Determine the (x, y) coordinate at the center of the cell enclosing the given text.  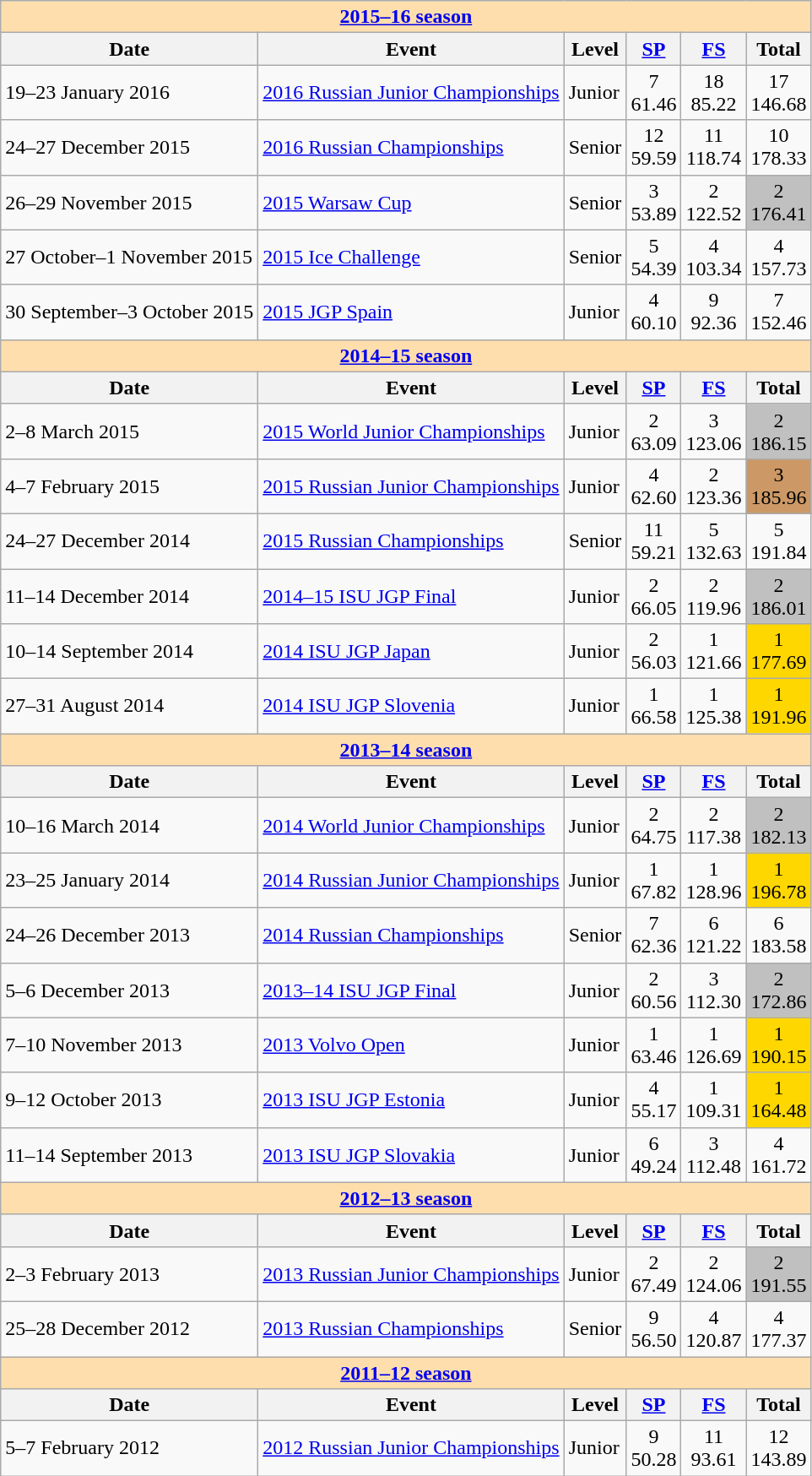
2 64.75 (653, 826)
2012–13 season (406, 1198)
2 119.96 (714, 596)
2 176.41 (778, 203)
2013–14 season (406, 750)
2 124.06 (714, 1273)
1 126.69 (714, 1045)
2015 Russian Championships (411, 540)
30 September–3 October 2015 (130, 312)
2015 Russian Junior Championships (411, 486)
5 132.63 (714, 540)
2015 Warsaw Cup (411, 203)
27–31 August 2014 (130, 706)
3 123.06 (714, 431)
2 63.09 (653, 431)
11–14 September 2013 (130, 1155)
9–12 October 2013 (130, 1099)
10–14 September 2014 (130, 652)
12 59.59 (653, 147)
2 186.01 (778, 596)
2 60.56 (653, 990)
6 49.24 (653, 1155)
2013 ISU JGP Estonia (411, 1099)
9 56.50 (653, 1329)
9 50.28 (653, 1449)
2 66.05 (653, 596)
2 182.13 (778, 826)
2014–15 ISU JGP Final (411, 596)
1 191.96 (778, 706)
4 120.87 (714, 1329)
3 53.89 (653, 203)
9 92.36 (714, 312)
27 October–1 November 2015 (130, 257)
11 118.74 (714, 147)
26–29 November 2015 (130, 203)
24–26 December 2013 (130, 936)
2013 ISU JGP Slovakia (411, 1155)
1 177.69 (778, 652)
23–25 January 2014 (130, 880)
10 178.33 (778, 147)
2014 Russian Junior Championships (411, 880)
1 190.15 (778, 1045)
5 191.84 (778, 540)
1 63.46 (653, 1045)
1 128.96 (714, 880)
2 191.55 (778, 1273)
2015–16 season (406, 17)
1 67.82 (653, 880)
6 121.22 (714, 936)
2015 JGP Spain (411, 312)
2013–14 ISU JGP Final (411, 990)
2011–12 season (406, 1372)
2 172.86 (778, 990)
2 117.38 (714, 826)
2 67.49 (653, 1273)
7–10 November 2013 (130, 1045)
10–16 March 2014 (130, 826)
7 61.46 (653, 93)
1 121.66 (714, 652)
2014 ISU JGP Slovenia (411, 706)
3 185.96 (778, 486)
19–23 January 2016 (130, 93)
5 54.39 (653, 257)
2 56.03 (653, 652)
4 103.34 (714, 257)
11 93.61 (714, 1449)
2–8 March 2015 (130, 431)
1 125.38 (714, 706)
4 60.10 (653, 312)
2013 Russian Championships (411, 1329)
24–27 December 2015 (130, 147)
12 143.89 (778, 1449)
3 112.30 (714, 990)
2015 World Junior Championships (411, 431)
4 177.37 (778, 1329)
25–28 December 2012 (130, 1329)
7 152.46 (778, 312)
24–27 December 2014 (130, 540)
2016 Russian Championships (411, 147)
1 196.78 (778, 880)
1 164.48 (778, 1099)
11 59.21 (653, 540)
18 85.22 (714, 93)
5–6 December 2013 (130, 990)
4 62.60 (653, 486)
4 55.17 (653, 1099)
4 157.73 (778, 257)
4–7 February 2015 (130, 486)
2014 Russian Championships (411, 936)
2015 Ice Challenge (411, 257)
5–7 February 2012 (130, 1449)
2 122.52 (714, 203)
3 112.48 (714, 1155)
17 146.68 (778, 93)
2016 Russian Junior Championships (411, 93)
2013 Volvo Open (411, 1045)
2014 ISU JGP Japan (411, 652)
6 183.58 (778, 936)
7 62.36 (653, 936)
2013 Russian Junior Championships (411, 1273)
4 161.72 (778, 1155)
11–14 December 2014 (130, 596)
2014 World Junior Championships (411, 826)
2 186.15 (778, 431)
1 109.31 (714, 1099)
2–3 February 2013 (130, 1273)
2 123.36 (714, 486)
2014–15 season (406, 355)
1 66.58 (653, 706)
2012 Russian Junior Championships (411, 1449)
